Search for the cell housing the specified text and yield its (x, y) center coordinate. 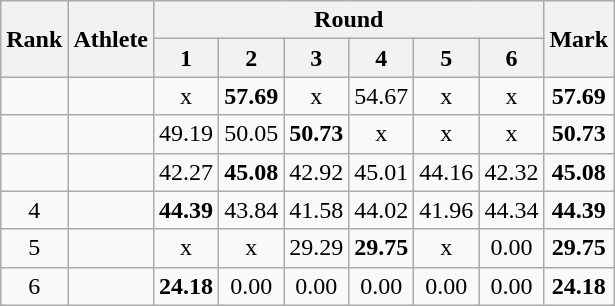
49.19 (186, 134)
41.58 (316, 210)
Athlete (111, 39)
Mark (579, 39)
41.96 (446, 210)
54.67 (382, 96)
29.29 (316, 248)
44.16 (446, 172)
1 (186, 58)
42.92 (316, 172)
42.32 (512, 172)
Round (349, 20)
50.05 (252, 134)
45.01 (382, 172)
42.27 (186, 172)
Rank (34, 39)
2 (252, 58)
3 (316, 58)
43.84 (252, 210)
44.02 (382, 210)
44.34 (512, 210)
